Provide the [X, Y] coordinate of the cell's center where the given text is located.  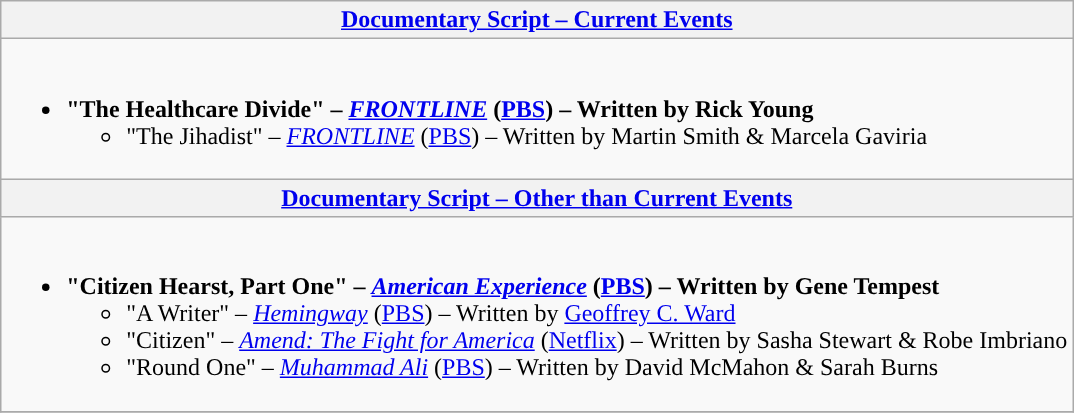
Documentary Script – Other than Current Events [537, 198]
"The Healthcare Divide" – FRONTLINE (PBS) – Written by Rick Young"The Jihadist" – FRONTLINE (PBS) – Written by Martin Smith & Marcela Gaviria [537, 109]
Documentary Script – Current Events [537, 20]
